Find where the given text appears and provide that cell's center as (X, Y) coordinate. 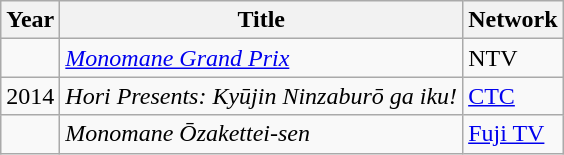
Year (30, 20)
Title (262, 20)
Network (513, 20)
Monomane Ōzakettei-sen (262, 134)
Hori Presents: Kyūjin Ninzaburō ga iku! (262, 96)
2014 (30, 96)
Fuji TV (513, 134)
NTV (513, 58)
CTC (513, 96)
Monomane Grand Prix (262, 58)
